Locate the cell with the specified text and output its [x, y] center coordinate. 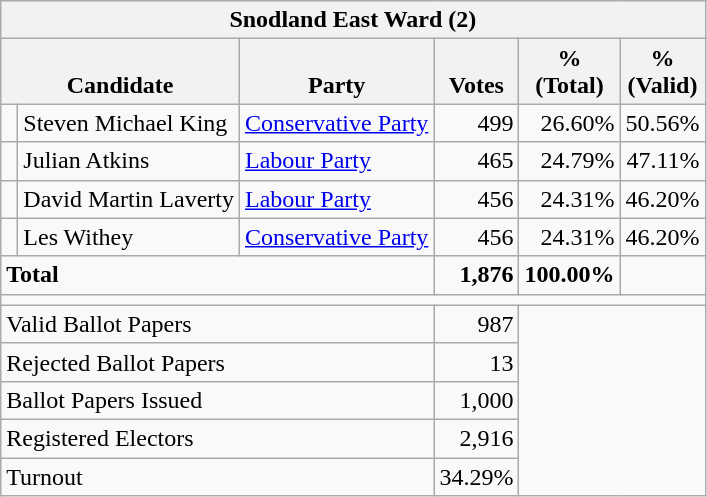
Les Withey [129, 237]
Snodland East Ward (2) [353, 20]
1,876 [476, 275]
%(Total) [570, 72]
Party [336, 72]
1,000 [476, 400]
Steven Michael King [129, 123]
David Martin Laverty [129, 199]
2,916 [476, 438]
Votes [476, 72]
34.29% [476, 477]
Ballot Papers Issued [218, 400]
465 [476, 161]
26.60% [570, 123]
50.56% [662, 123]
Rejected Ballot Papers [218, 362]
Candidate [120, 72]
Total [218, 275]
Turnout [218, 477]
499 [476, 123]
987 [476, 324]
24.79% [570, 161]
13 [476, 362]
47.11% [662, 161]
Julian Atkins [129, 161]
100.00% [570, 275]
Registered Electors [218, 438]
%(Valid) [662, 72]
Valid Ballot Papers [218, 324]
